Return (x, y) of the center of cell containing provided text 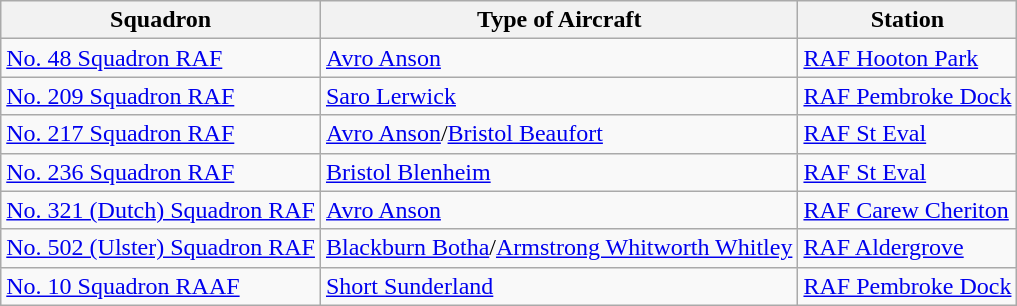
Saro Lerwick (558, 96)
RAF Hooton Park (908, 58)
Short Sunderland (558, 286)
No. 217 Squadron RAF (161, 134)
Type of Aircraft (558, 20)
Avro Anson/Bristol Beaufort (558, 134)
No. 48 Squadron RAF (161, 58)
RAF Aldergrove (908, 248)
Station (908, 20)
Bristol Blenheim (558, 172)
No. 209 Squadron RAF (161, 96)
Blackburn Botha/Armstrong Whitworth Whitley (558, 248)
No. 321 (Dutch) Squadron RAF (161, 210)
RAF Carew Cheriton (908, 210)
No. 502 (Ulster) Squadron RAF (161, 248)
Squadron (161, 20)
No. 10 Squadron RAAF (161, 286)
No. 236 Squadron RAF (161, 172)
